Capture the cell that displays the provided text and extract its (x, y) central coordinate. 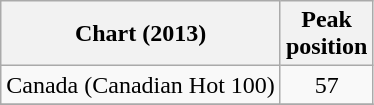
Canada (Canadian Hot 100) (141, 85)
Peak position (326, 34)
57 (326, 85)
Chart (2013) (141, 34)
